Search for the cell housing the specified text and yield its [x, y] center coordinate. 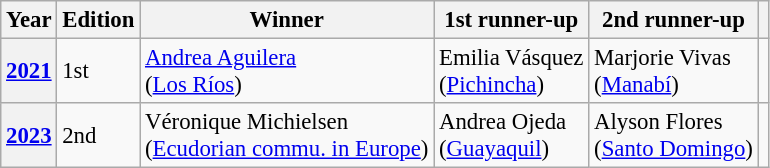
Véronique Michielsen(Ecudorian commu. in Europe) [287, 136]
Marjorie Vivas(Manabí) [674, 72]
Emilia Vásquez(Pichincha) [512, 72]
Edition [98, 20]
1st [98, 72]
Winner [287, 20]
2nd runner-up [674, 20]
Alyson Flores(Santo Domingo) [674, 136]
Andrea Aguilera(Los Ríos) [287, 72]
1st runner-up [512, 20]
2021 [29, 72]
2nd [98, 136]
Year [29, 20]
Andrea Ojeda(Guayaquil) [512, 136]
2023 [29, 136]
